Return the [x, y] coordinate for the center point of the cell that contains the specified text.  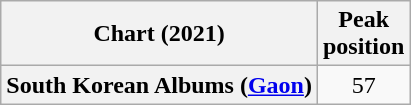
Peakposition [363, 34]
57 [363, 85]
South Korean Albums (Gaon) [160, 85]
Chart (2021) [160, 34]
